Locate the cell with the specified text and output its [x, y] center coordinate. 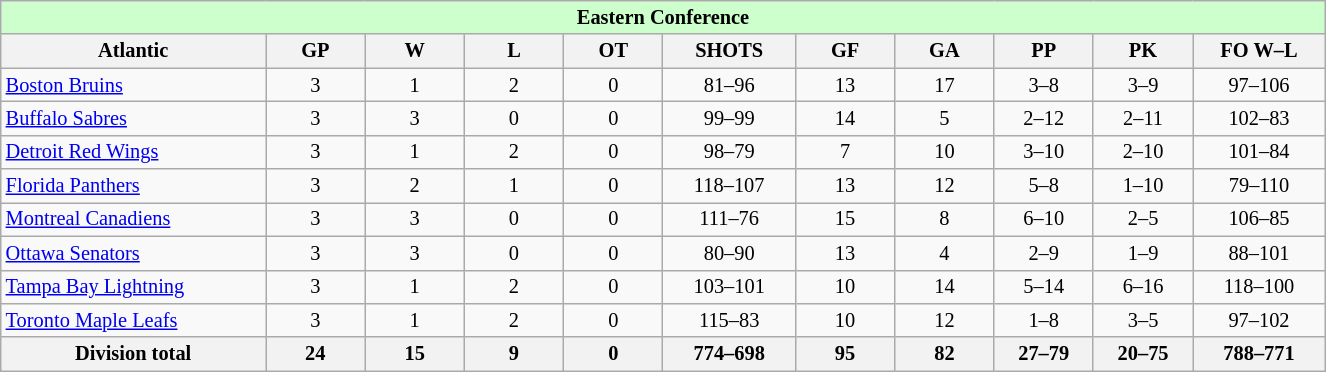
118–107 [729, 186]
OT [614, 51]
PK [1142, 51]
97–106 [1260, 85]
Tampa Bay Lightning [134, 287]
1–8 [1044, 320]
3–8 [1044, 85]
7 [844, 152]
L [514, 51]
6–16 [1142, 287]
102–83 [1260, 118]
Boston Bruins [134, 85]
2–5 [1142, 219]
Buffalo Sabres [134, 118]
2–10 [1142, 152]
3–9 [1142, 85]
SHOTS [729, 51]
1–9 [1142, 253]
106–85 [1260, 219]
5 [944, 118]
2–9 [1044, 253]
5–14 [1044, 287]
GF [844, 51]
115–83 [729, 320]
FO W–L [1260, 51]
GP [316, 51]
20–75 [1142, 354]
17 [944, 85]
Detroit Red Wings [134, 152]
774–698 [729, 354]
1–10 [1142, 186]
8 [944, 219]
118–100 [1260, 287]
3–10 [1044, 152]
GA [944, 51]
103–101 [729, 287]
Toronto Maple Leafs [134, 320]
6–10 [1044, 219]
88–101 [1260, 253]
101–84 [1260, 152]
24 [316, 354]
95 [844, 354]
99–99 [729, 118]
9 [514, 354]
5–8 [1044, 186]
3–5 [1142, 320]
2–11 [1142, 118]
80–90 [729, 253]
Montreal Canadiens [134, 219]
Division total [134, 354]
Florida Panthers [134, 186]
82 [944, 354]
Eastern Conference [663, 17]
Atlantic [134, 51]
Ottawa Senators [134, 253]
81–96 [729, 85]
79–110 [1260, 186]
788–771 [1260, 354]
97–102 [1260, 320]
111–76 [729, 219]
W [414, 51]
98–79 [729, 152]
27–79 [1044, 354]
2–12 [1044, 118]
PP [1044, 51]
4 [944, 253]
